Provide the (x, y) coordinate of the cell's center where the given text is located.  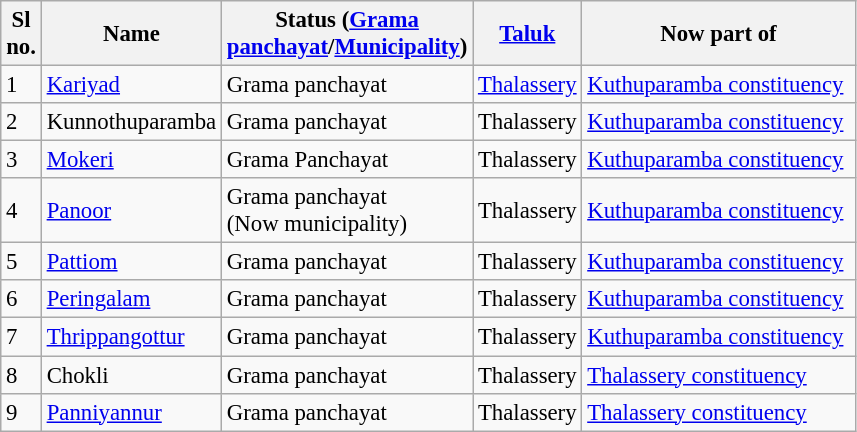
Kunnothuparamba (131, 122)
Taluk (528, 34)
9 (22, 412)
Kariyad (131, 85)
Grama Panchayat (346, 160)
8 (22, 375)
7 (22, 337)
Grama panchayat (Now municipality) (346, 210)
Panniyannur (131, 412)
Peringalam (131, 299)
Chokli (131, 375)
Status (Grama panchayat/Municipality) (346, 34)
4 (22, 210)
Now part of (718, 34)
6 (22, 299)
Pattiom (131, 262)
Mokeri (131, 160)
Panoor (131, 210)
1 (22, 85)
3 (22, 160)
5 (22, 262)
Sl no. (22, 34)
2 (22, 122)
Thrippangottur (131, 337)
Name (131, 34)
